Return [X, Y] of the center of cell containing provided text 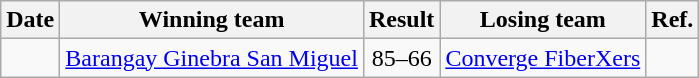
Result [401, 20]
Date [30, 20]
Losing team [543, 20]
Barangay Ginebra San Miguel [212, 58]
85–66 [401, 58]
Ref. [672, 20]
Winning team [212, 20]
Converge FiberXers [543, 58]
